For the text-containing cell, return its midpoint in [X, Y] coordinate format. 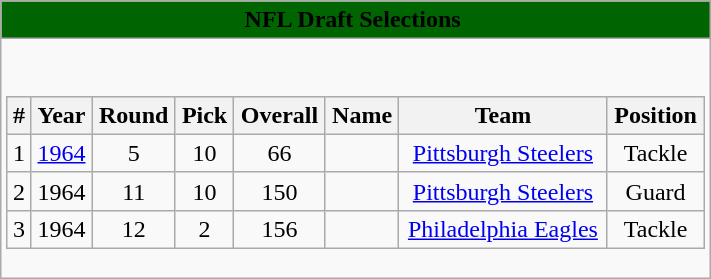
Philadelphia Eagles [503, 229]
11 [134, 191]
3 [19, 229]
Team [503, 115]
Pick [204, 115]
156 [280, 229]
NFL Draft Selections [356, 20]
66 [280, 153]
Position [656, 115]
5 [134, 153]
1 [19, 153]
Round [134, 115]
Overall [280, 115]
12 [134, 229]
Guard [656, 191]
Name [362, 115]
# [19, 115]
150 [280, 191]
Year [62, 115]
